Scan for the cell matching the given text and deliver its (X, Y) coordinate at center. 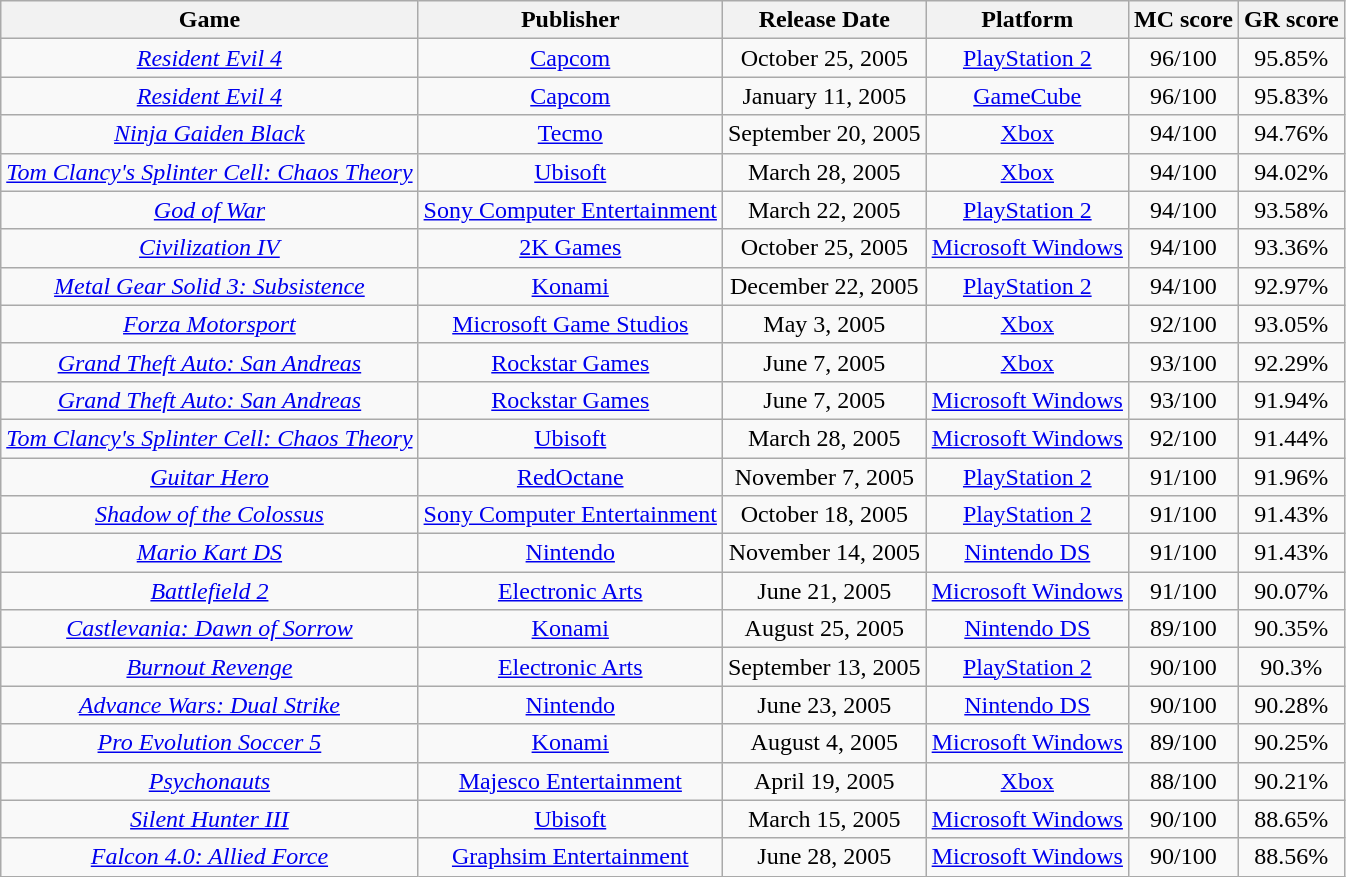
Publisher (570, 20)
Metal Gear Solid 3: Subsistence (210, 286)
93.36% (1291, 248)
Burnout Revenge (210, 667)
May 3, 2005 (824, 324)
September 20, 2005 (824, 134)
95.85% (1291, 58)
March 15, 2005 (824, 819)
August 25, 2005 (824, 629)
91.44% (1291, 438)
Guitar Hero (210, 477)
94.02% (1291, 172)
92.97% (1291, 286)
Microsoft Game Studios (570, 324)
June 21, 2005 (824, 591)
Battlefield 2 (210, 591)
Silent Hunter III (210, 819)
Pro Evolution Soccer 5 (210, 743)
88.56% (1291, 857)
88.65% (1291, 819)
April 19, 2005 (824, 781)
90.3% (1291, 667)
Majesco Entertainment (570, 781)
June 23, 2005 (824, 705)
GR score (1291, 20)
God of War (210, 210)
September 13, 2005 (824, 667)
Advance Wars: Dual Strike (210, 705)
January 11, 2005 (824, 96)
October 18, 2005 (824, 515)
90.21% (1291, 781)
93.05% (1291, 324)
Falcon 4.0: Allied Force (210, 857)
June 28, 2005 (824, 857)
Platform (1027, 20)
93.58% (1291, 210)
Mario Kart DS (210, 553)
Ninja Gaiden Black (210, 134)
Castlevania: Dawn of Sorrow (210, 629)
88/100 (1183, 781)
MC score (1183, 20)
November 7, 2005 (824, 477)
Game (210, 20)
March 22, 2005 (824, 210)
92.29% (1291, 362)
Civilization IV (210, 248)
90.25% (1291, 743)
94.76% (1291, 134)
91.94% (1291, 400)
91.96% (1291, 477)
Shadow of the Colossus (210, 515)
95.83% (1291, 96)
GameCube (1027, 96)
Release Date (824, 20)
2K Games (570, 248)
90.28% (1291, 705)
Graphsim Entertainment (570, 857)
Tecmo (570, 134)
August 4, 2005 (824, 743)
90.07% (1291, 591)
90.35% (1291, 629)
Forza Motorsport (210, 324)
Psychonauts (210, 781)
RedOctane (570, 477)
December 22, 2005 (824, 286)
November 14, 2005 (824, 553)
